Search for the cell housing the specified text and yield its (x, y) center coordinate. 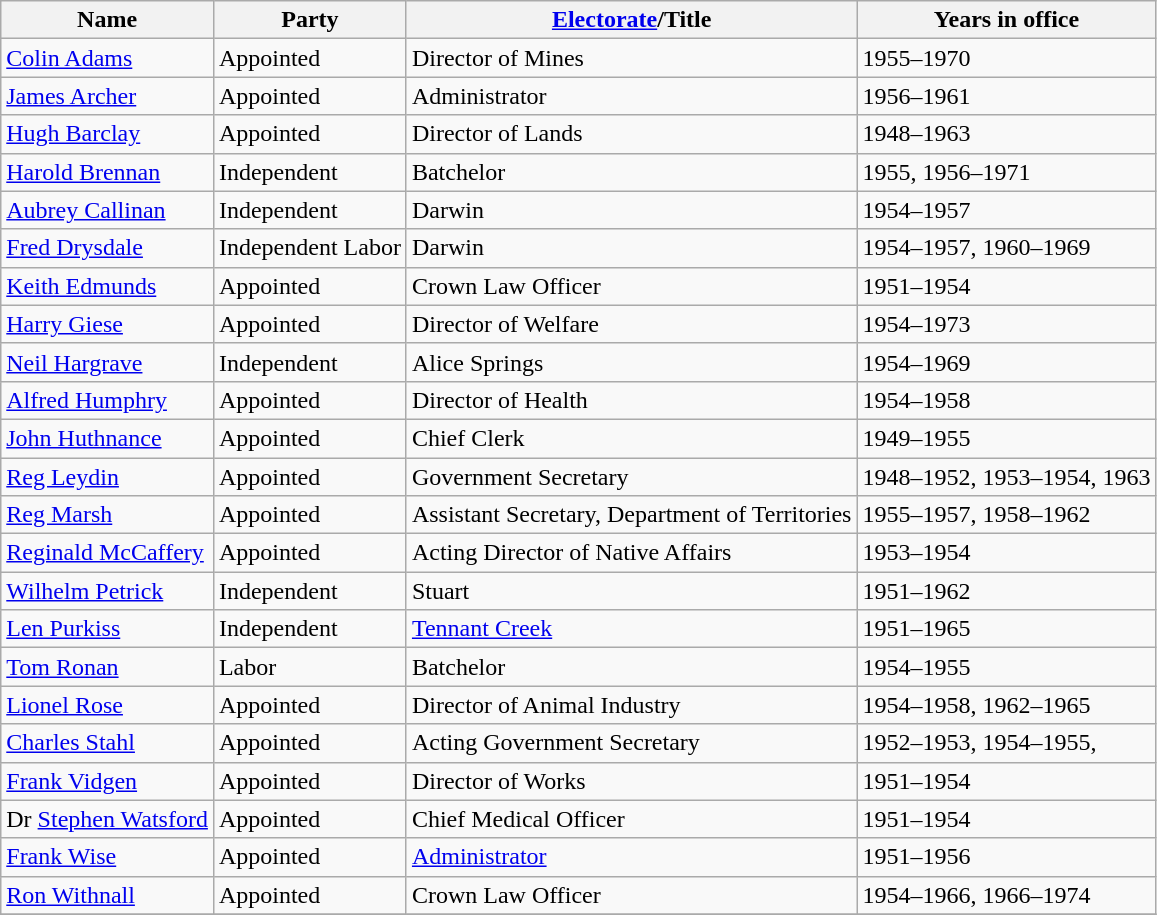
Tennant Creek (632, 629)
Years in office (1006, 20)
1948–1952, 1953–1954, 1963 (1006, 477)
Reg Marsh (108, 515)
Len Purkiss (108, 629)
Tom Ronan (108, 667)
Director of Health (632, 400)
Chief Medical Officer (632, 819)
1954–1958, 1962–1965 (1006, 705)
John Huthnance (108, 438)
Hugh Barclay (108, 134)
Charles Stahl (108, 743)
1954–1973 (1006, 324)
Harold Brennan (108, 172)
1954–1955 (1006, 667)
Stuart (632, 591)
1951–1956 (1006, 857)
1956–1961 (1006, 96)
1952–1953, 1954–1955, (1006, 743)
1953–1954 (1006, 553)
Keith Edmunds (108, 286)
Director of Mines (632, 58)
Reginald McCaffery (108, 553)
Reg Leydin (108, 477)
1955–1970 (1006, 58)
Director of Animal Industry (632, 705)
Alice Springs (632, 362)
Labor (310, 667)
1954–1969 (1006, 362)
Electorate/Title (632, 20)
Acting Director of Native Affairs (632, 553)
1954–1966, 1966–1974 (1006, 895)
Colin Adams (108, 58)
Fred Drysdale (108, 248)
Government Secretary (632, 477)
Acting Government Secretary (632, 743)
Harry Giese (108, 324)
Alfred Humphry (108, 400)
Dr Stephen Watsford (108, 819)
Ron Withnall (108, 895)
Frank Vidgen (108, 781)
1954–1957 (1006, 210)
1954–1958 (1006, 400)
1955, 1956–1971 (1006, 172)
1954–1957, 1960–1969 (1006, 248)
1948–1963 (1006, 134)
Neil Hargrave (108, 362)
James Archer (108, 96)
Director of Lands (632, 134)
1951–1965 (1006, 629)
Aubrey Callinan (108, 210)
Frank Wise (108, 857)
1951–1962 (1006, 591)
Director of Welfare (632, 324)
Independent Labor (310, 248)
Wilhelm Petrick (108, 591)
Assistant Secretary, Department of Territories (632, 515)
Party (310, 20)
Lionel Rose (108, 705)
Chief Clerk (632, 438)
Director of Works (632, 781)
1955–1957, 1958–1962 (1006, 515)
Name (108, 20)
1949–1955 (1006, 438)
